Locate the cell with the specified text and output its [X, Y] center coordinate. 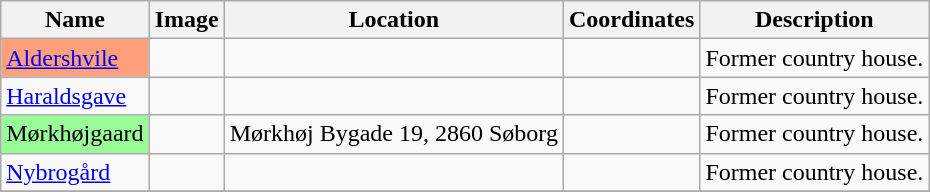
Aldershvile [75, 58]
Description [814, 20]
Mørkhøj Bygade 19, 2860 Søborg [394, 134]
Image [186, 20]
Location [394, 20]
Haraldsgave [75, 96]
Nybrogård [75, 172]
Mørkhøjgaard [75, 134]
Coordinates [631, 20]
Name [75, 20]
